Extract the [x, y] coordinate from the center of the cell holding the provided text.  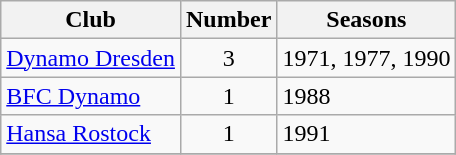
3 [228, 58]
Dynamo Dresden [91, 58]
Number [228, 20]
1971, 1977, 1990 [366, 58]
1988 [366, 96]
Seasons [366, 20]
Club [91, 20]
BFC Dynamo [91, 96]
1991 [366, 134]
Hansa Rostock [91, 134]
